Locate the cell with the specified text and output its [x, y] center coordinate. 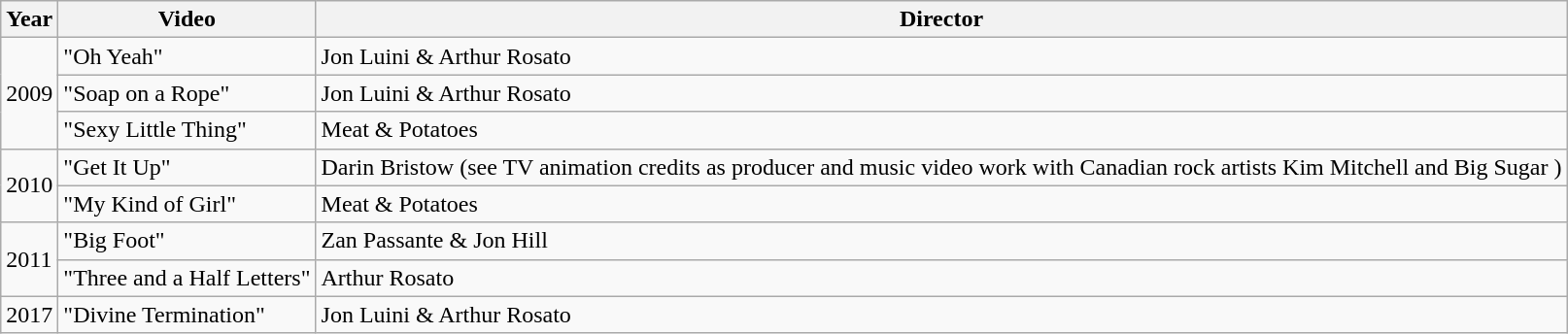
Arthur Rosato [941, 278]
Director [941, 19]
Zan Passante & Jon Hill [941, 241]
Video [187, 19]
"Big Foot" [187, 241]
2009 [29, 93]
"Three and a Half Letters" [187, 278]
"My Kind of Girl" [187, 204]
2017 [29, 315]
"Get It Up" [187, 167]
"Oh Yeah" [187, 56]
2010 [29, 185]
"Sexy Little Thing" [187, 130]
Year [29, 19]
"Divine Termination" [187, 315]
2011 [29, 259]
Darin Bristow (see TV animation credits as producer and music video work with Canadian rock artists Kim Mitchell and Big Sugar ) [941, 167]
"Soap on a Rope" [187, 93]
